Return the (x, y) coordinate for the center point of the cell that contains the specified text.  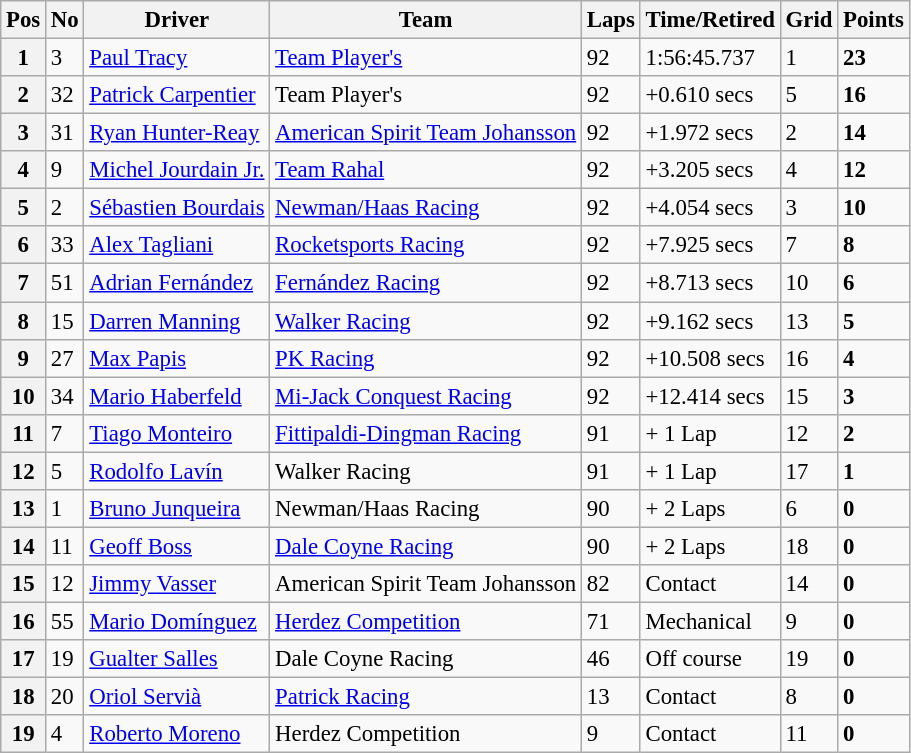
71 (610, 621)
+10.508 secs (710, 358)
27 (65, 358)
34 (65, 396)
Bruno Junqueira (177, 509)
Team Rahal (426, 170)
Mechanical (710, 621)
Patrick Racing (426, 697)
Geoff Boss (177, 546)
Laps (610, 20)
Off course (710, 659)
Gualter Salles (177, 659)
Fernández Racing (426, 283)
23 (874, 58)
Mario Domínguez (177, 621)
Sébastien Bourdais (177, 208)
55 (65, 621)
PK Racing (426, 358)
Grid (808, 20)
Rocketsports Racing (426, 245)
Jimmy Vasser (177, 584)
Oriol Servià (177, 697)
31 (65, 133)
1:56:45.737 (710, 58)
+12.414 secs (710, 396)
Driver (177, 20)
+7.925 secs (710, 245)
No (65, 20)
Fittipaldi-Dingman Racing (426, 433)
20 (65, 697)
Points (874, 20)
Roberto Moreno (177, 734)
Patrick Carpentier (177, 95)
33 (65, 245)
Mario Haberfeld (177, 396)
Tiago Monteiro (177, 433)
Time/Retired (710, 20)
Mi-Jack Conquest Racing (426, 396)
32 (65, 95)
+3.205 secs (710, 170)
Pos (24, 20)
+1.972 secs (710, 133)
+9.162 secs (710, 321)
+4.054 secs (710, 208)
Rodolfo Lavín (177, 471)
Michel Jourdain Jr. (177, 170)
Alex Tagliani (177, 245)
Max Papis (177, 358)
51 (65, 283)
Adrian Fernández (177, 283)
Paul Tracy (177, 58)
46 (610, 659)
Darren Manning (177, 321)
Ryan Hunter-Reay (177, 133)
Team (426, 20)
82 (610, 584)
+0.610 secs (710, 95)
+8.713 secs (710, 283)
